Return (x, y) of the center of cell containing provided text 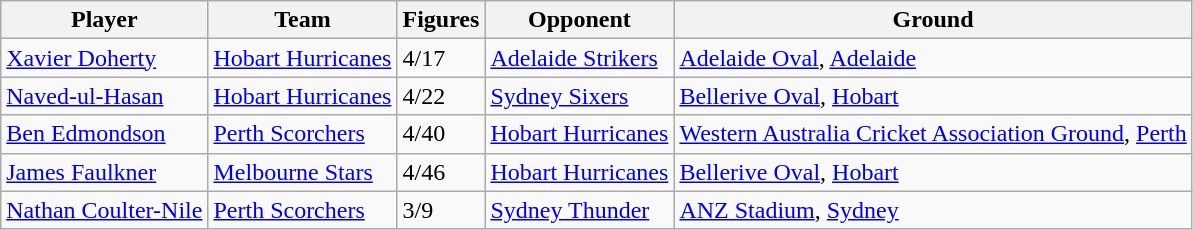
Adelaide Oval, Adelaide (933, 58)
4/46 (441, 172)
4/40 (441, 134)
Team (302, 20)
Western Australia Cricket Association Ground, Perth (933, 134)
4/17 (441, 58)
Naved-ul-Hasan (104, 96)
Sydney Sixers (580, 96)
Sydney Thunder (580, 210)
Nathan Coulter-Nile (104, 210)
Xavier Doherty (104, 58)
Figures (441, 20)
Ben Edmondson (104, 134)
4/22 (441, 96)
Ground (933, 20)
James Faulkner (104, 172)
Player (104, 20)
3/9 (441, 210)
Opponent (580, 20)
ANZ Stadium, Sydney (933, 210)
Melbourne Stars (302, 172)
Adelaide Strikers (580, 58)
